For the text-containing cell, return its midpoint in [X, Y] coordinate format. 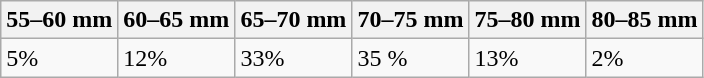
80–85 mm [644, 20]
5% [60, 58]
13% [528, 58]
70–75 mm [410, 20]
65–70 mm [294, 20]
55–60 mm [60, 20]
60–65 mm [176, 20]
33% [294, 58]
2% [644, 58]
35 % [410, 58]
12% [176, 58]
75–80 mm [528, 20]
